Detect which cell encompasses the target text, then output its (X, Y) center coordinate. 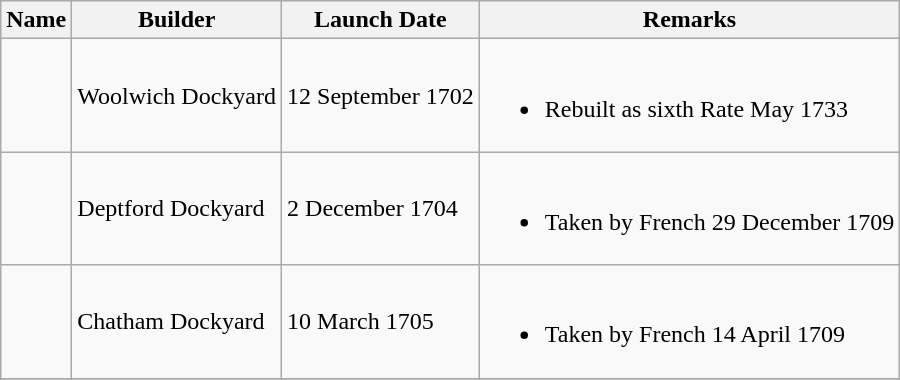
Name (36, 20)
10 March 1705 (381, 322)
Deptford Dockyard (177, 208)
12 September 1702 (381, 96)
2 December 1704 (381, 208)
Launch Date (381, 20)
Builder (177, 20)
Chatham Dockyard (177, 322)
Rebuilt as sixth Rate May 1733 (690, 96)
Woolwich Dockyard (177, 96)
Taken by French 29 December 1709 (690, 208)
Remarks (690, 20)
Taken by French 14 April 1709 (690, 322)
